Scan for the cell matching the given text and deliver its (X, Y) coordinate at center. 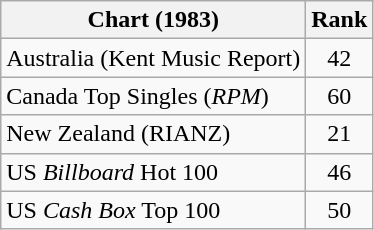
US Cash Box Top 100 (154, 210)
42 (340, 58)
Canada Top Singles (RPM) (154, 96)
New Zealand (RIANZ) (154, 134)
Rank (340, 20)
Chart (1983) (154, 20)
21 (340, 134)
Australia (Kent Music Report) (154, 58)
US Billboard Hot 100 (154, 172)
46 (340, 172)
60 (340, 96)
50 (340, 210)
